From the cell containing the given text, extract its center point as (x, y) coordinate. 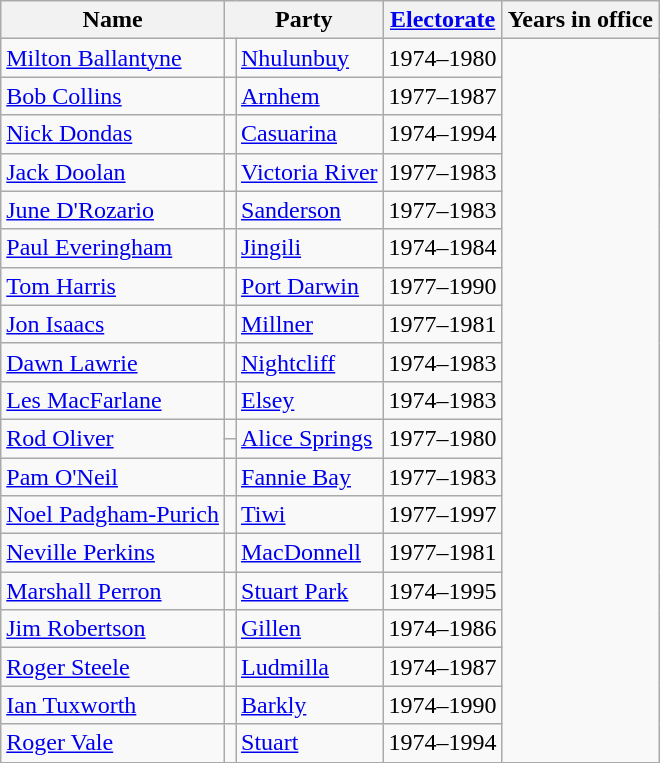
MacDonnell (310, 553)
Victoria River (310, 172)
Bob Collins (113, 96)
1977–1987 (442, 96)
Roger Steele (113, 667)
Electorate (442, 20)
Milton Ballantyne (113, 58)
Party (304, 20)
1974–1986 (442, 629)
Paul Everingham (113, 248)
Neville Perkins (113, 553)
Pam O'Neil (113, 477)
1974–1987 (442, 667)
Ian Tuxworth (113, 705)
Jack Doolan (113, 172)
Alice Springs (310, 438)
1977–1997 (442, 515)
Barkly (310, 705)
1974–1995 (442, 591)
Roger Vale (113, 743)
Casuarina (310, 134)
1977–1980 (442, 438)
1977–1990 (442, 286)
Rod Oliver (113, 438)
Nightcliff (310, 362)
Gillen (310, 629)
Millner (310, 324)
Nhulunbuy (310, 58)
June D'Rozario (113, 210)
Jim Robertson (113, 629)
Marshall Perron (113, 591)
Port Darwin (310, 286)
Name (113, 20)
1974–1990 (442, 705)
Nick Dondas (113, 134)
Tom Harris (113, 286)
Stuart (310, 743)
Elsey (310, 400)
Stuart Park (310, 591)
Sanderson (310, 210)
Noel Padgham-Purich (113, 515)
Years in office (580, 20)
Arnhem (310, 96)
1974–1980 (442, 58)
Les MacFarlane (113, 400)
Dawn Lawrie (113, 362)
Tiwi (310, 515)
Jon Isaacs (113, 324)
1974–1984 (442, 248)
Jingili (310, 248)
Ludmilla (310, 667)
Fannie Bay (310, 477)
